Provide the [X, Y] coordinate of the cell's center where the given text is located.  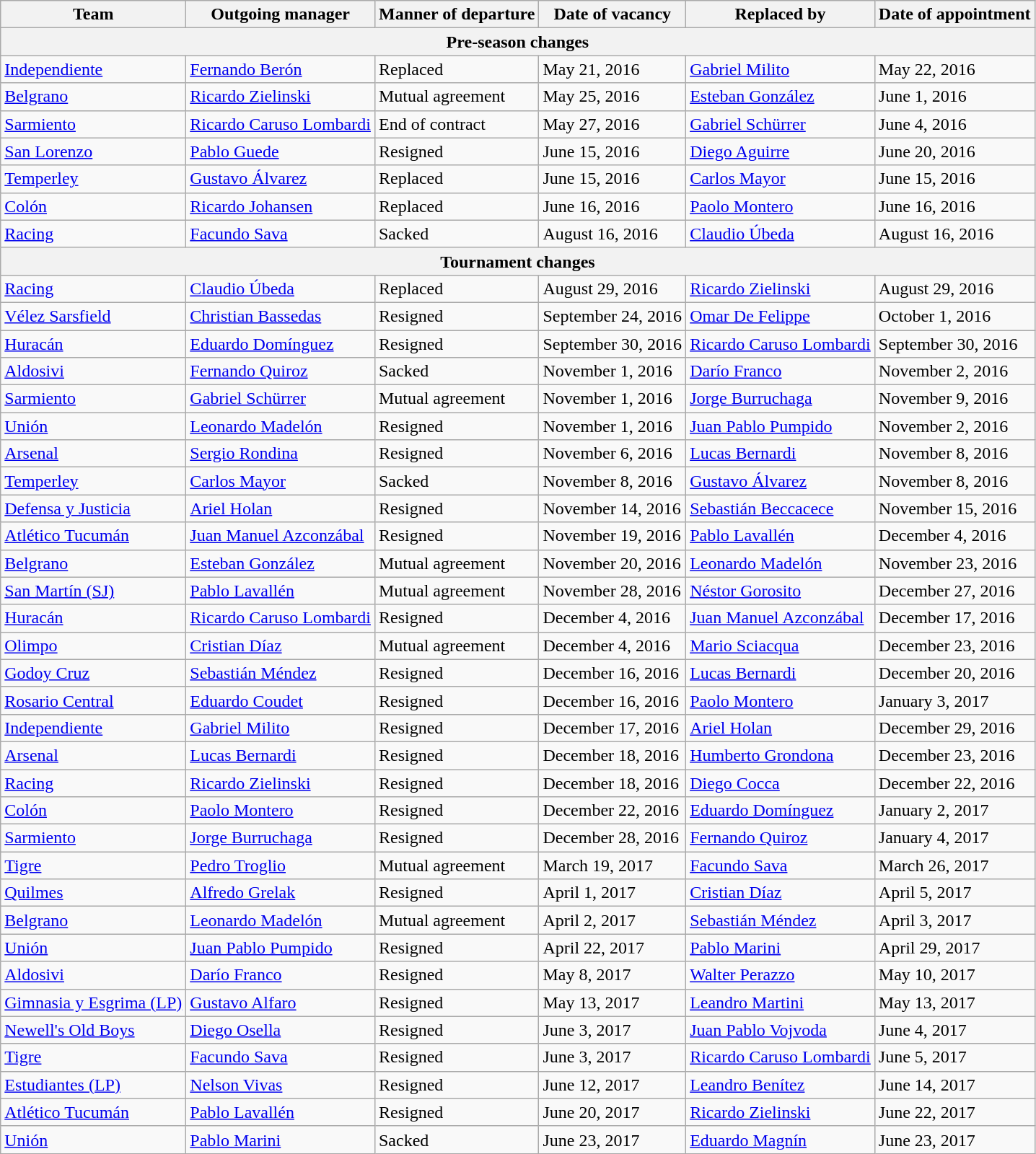
April 22, 2017 [613, 948]
January 2, 2017 [954, 811]
September 24, 2016 [613, 316]
Diego Osella [281, 1030]
Diego Aguirre [781, 151]
Nelson Vivas [281, 1085]
April 5, 2017 [954, 893]
Defensa y Justicia [94, 508]
Omar De Felippe [781, 316]
June 5, 2017 [954, 1057]
April 29, 2017 [954, 948]
June 4, 2016 [954, 124]
Pedro Troglio [281, 865]
January 3, 2017 [954, 700]
Olimpo [94, 646]
June 20, 2017 [613, 1112]
May 25, 2016 [613, 97]
Pre-season changes [518, 42]
Néstor Gorosito [781, 591]
November 20, 2016 [613, 563]
Sergio Rondina [281, 454]
Date of appointment [954, 14]
San Lorenzo [94, 151]
Alfredo Grelak [281, 893]
June 22, 2017 [954, 1112]
May 22, 2016 [954, 69]
End of contract [456, 124]
January 4, 2017 [954, 838]
Diego Cocca [781, 783]
April 1, 2017 [613, 893]
Ricardo Johansen [281, 206]
May 21, 2016 [613, 69]
November 19, 2016 [613, 536]
Gustavo Alfaro [281, 1003]
Eduardo Magnín [781, 1140]
June 4, 2017 [954, 1030]
Juan Pablo Vojvoda [781, 1030]
Replaced by [781, 14]
Christian Bassedas [281, 316]
Humberto Grondona [781, 755]
June 1, 2016 [954, 97]
Estudiantes (LP) [94, 1085]
Date of vacancy [613, 14]
November 23, 2016 [954, 563]
November 6, 2016 [613, 454]
Mario Sciacqua [781, 646]
Sebastián Beccacece [781, 508]
Pablo Guede [281, 151]
May 27, 2016 [613, 124]
Outgoing manager [281, 14]
November 14, 2016 [613, 508]
Godoy Cruz [94, 673]
May 8, 2017 [613, 975]
Newell's Old Boys [94, 1030]
October 1, 2016 [954, 316]
November 15, 2016 [954, 508]
Manner of departure [456, 14]
April 2, 2017 [613, 920]
March 19, 2017 [613, 865]
November 28, 2016 [613, 591]
May 10, 2017 [954, 975]
San Martín (SJ) [94, 591]
Eduardo Coudet [281, 700]
March 26, 2017 [954, 865]
December 20, 2016 [954, 673]
Team [94, 14]
Gimnasia y Esgrima (LP) [94, 1003]
December 29, 2016 [954, 728]
Vélez Sarsfield [94, 316]
December 27, 2016 [954, 591]
Tournament changes [518, 261]
June 20, 2016 [954, 151]
June 12, 2017 [613, 1085]
June 14, 2017 [954, 1085]
Fernando Berón [281, 69]
November 9, 2016 [954, 399]
Leandro Martini [781, 1003]
December 28, 2016 [613, 838]
Quilmes [94, 893]
Rosario Central [94, 700]
April 3, 2017 [954, 920]
Walter Perazzo [781, 975]
Leandro Benítez [781, 1085]
